Locate the cell with the specified text and output its [X, Y] center coordinate. 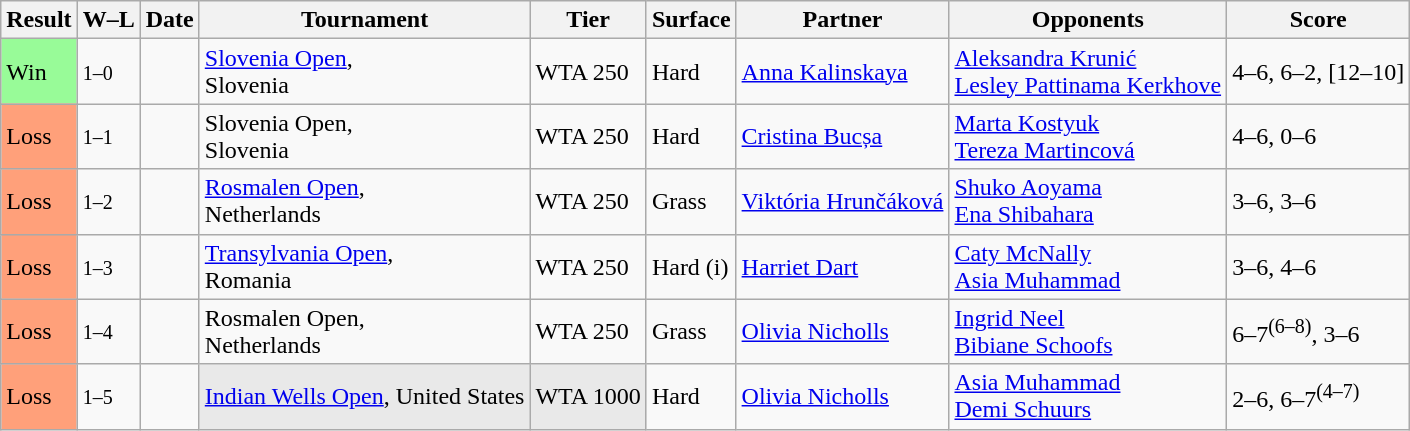
Harriet Dart [842, 266]
1–4 [108, 332]
Tier [588, 20]
Asia Muhammad Demi Schuurs [1088, 396]
Hard (i) [691, 266]
Partner [842, 20]
Opponents [1088, 20]
4–6, 0–6 [1318, 136]
Shuko Aoyama Ena Shibahara [1088, 202]
Tournament [364, 20]
4–6, 6–2, [12–10] [1318, 72]
Aleksandra Krunić Lesley Pattinama Kerkhove [1088, 72]
W–L [108, 20]
3–6, 4–6 [1318, 266]
1–5 [108, 396]
Score [1318, 20]
WTA 1000 [588, 396]
1–2 [108, 202]
Surface [691, 20]
Marta Kostyuk Tereza Martincová [1088, 136]
Win [39, 72]
1–1 [108, 136]
Cristina Bucșa [842, 136]
Indian Wells Open, United States [364, 396]
Viktória Hrunčáková [842, 202]
1–0 [108, 72]
Transylvania Open, Romania [364, 266]
3–6, 3–6 [1318, 202]
Caty McNally Asia Muhammad [1088, 266]
1–3 [108, 266]
Ingrid Neel Bibiane Schoofs [1088, 332]
Anna Kalinskaya [842, 72]
6–7(6–8), 3–6 [1318, 332]
Date [170, 20]
2–6, 6–7(4–7) [1318, 396]
Result [39, 20]
